Capture the cell that displays the provided text and extract its [X, Y] central coordinate. 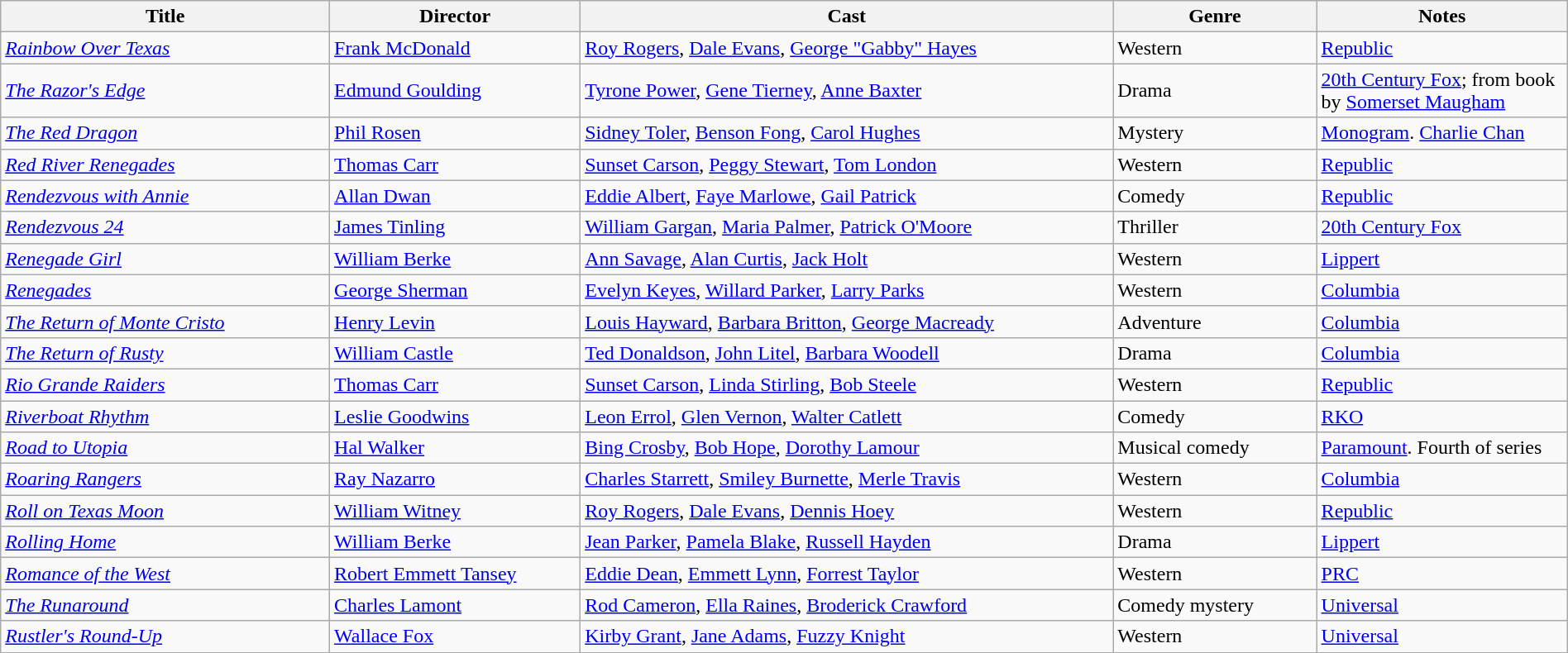
Riverboat Rhythm [165, 416]
Rainbow Over Texas [165, 48]
Rendezvous with Annie [165, 196]
Ted Donaldson, John Litel, Barbara Woodell [847, 353]
Rio Grande Raiders [165, 384]
20th Century Fox [1442, 227]
Edmund Goulding [455, 91]
Red River Renegades [165, 164]
Evelyn Keyes, Willard Parker, Larry Parks [847, 290]
Adventure [1215, 322]
20th Century Fox; from book by Somerset Maugham [1442, 91]
Henry Levin [455, 322]
Kirby Grant, Jane Adams, Fuzzy Knight [847, 636]
Hal Walker [455, 448]
Ray Nazarro [455, 479]
Wallace Fox [455, 636]
The Runaround [165, 605]
Bing Crosby, Bob Hope, Dorothy Lamour [847, 448]
George Sherman [455, 290]
Charles Lamont [455, 605]
William Gargan, Maria Palmer, Patrick O'Moore [847, 227]
The Razor's Edge [165, 91]
Monogram. Charlie Chan [1442, 133]
Renegade Girl [165, 259]
Musical comedy [1215, 448]
Eddie Albert, Faye Marlowe, Gail Patrick [847, 196]
Leon Errol, Glen Vernon, Walter Catlett [847, 416]
Rustler's Round-Up [165, 636]
Roll on Texas Moon [165, 511]
Ann Savage, Alan Curtis, Jack Holt [847, 259]
Cast [847, 17]
Romance of the West [165, 574]
Sidney Toler, Benson Fong, Carol Hughes [847, 133]
Rolling Home [165, 542]
Thriller [1215, 227]
Director [455, 17]
Sunset Carson, Peggy Stewart, Tom London [847, 164]
RKO [1442, 416]
The Return of Monte Cristo [165, 322]
Title [165, 17]
Tyrone Power, Gene Tierney, Anne Baxter [847, 91]
The Return of Rusty [165, 353]
William Castle [455, 353]
Genre [1215, 17]
Rod Cameron, Ella Raines, Broderick Crawford [847, 605]
Paramount. Fourth of series [1442, 448]
Comedy mystery [1215, 605]
Renegades [165, 290]
Allan Dwan [455, 196]
Louis Hayward, Barbara Britton, George Macready [847, 322]
William Witney [455, 511]
PRC [1442, 574]
Leslie Goodwins [455, 416]
Road to Utopia [165, 448]
Eddie Dean, Emmett Lynn, Forrest Taylor [847, 574]
Jean Parker, Pamela Blake, Russell Hayden [847, 542]
Phil Rosen [455, 133]
Robert Emmett Tansey [455, 574]
Mystery [1215, 133]
Roy Rogers, Dale Evans, Dennis Hoey [847, 511]
Frank McDonald [455, 48]
Rendezvous 24 [165, 227]
Roaring Rangers [165, 479]
Roy Rogers, Dale Evans, George "Gabby" Hayes [847, 48]
Sunset Carson, Linda Stirling, Bob Steele [847, 384]
Notes [1442, 17]
Charles Starrett, Smiley Burnette, Merle Travis [847, 479]
James Tinling [455, 227]
The Red Dragon [165, 133]
